Find where the given text appears and provide that cell's center as (X, Y) coordinate. 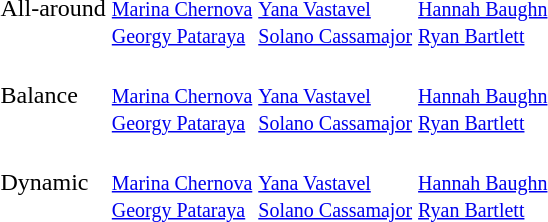
Marina Chernova Georgy Pataraya (182, 95)
Yana Vastavel Solano Cassamajor (336, 95)
